Capture the cell that displays the provided text and extract its [X, Y] central coordinate. 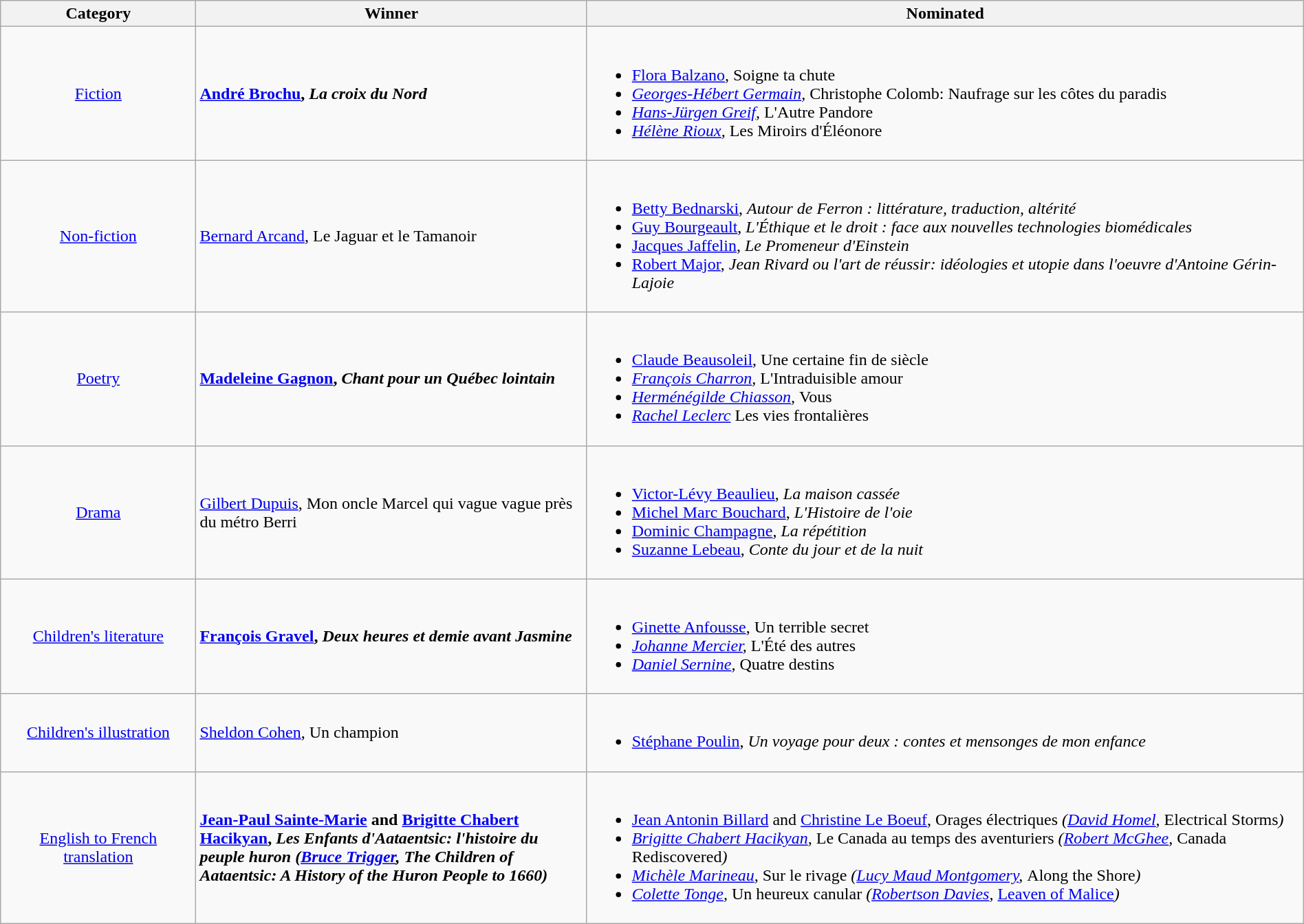
François Gravel, Deux heures et demie avant Jasmine [391, 637]
Non-fiction [98, 236]
Children's illustration [98, 733]
Drama [98, 512]
Stéphane Poulin, Un voyage pour deux : contes et mensonges de mon enfance [945, 733]
English to French translation [98, 847]
Category [98, 14]
Fiction [98, 93]
Bernard Arcand, Le Jaguar et le Tamanoir [391, 236]
Nominated [945, 14]
Winner [391, 14]
Children's literature [98, 637]
Madeleine Gagnon, Chant pour un Québec lointain [391, 379]
Claude Beausoleil, Une certaine fin de siècleFrançois Charron, L'Intraduisible amourHerménégilde Chiasson, VousRachel Leclerc Les vies frontalières [945, 379]
Sheldon Cohen, Un champion [391, 733]
André Brochu, La croix du Nord [391, 93]
Ginette Anfousse, Un terrible secretJohanne Mercier, L'Été des autresDaniel Sernine, Quatre destins [945, 637]
Gilbert Dupuis, Mon oncle Marcel qui vague vague près du métro Berri [391, 512]
Poetry [98, 379]
